Locate the cell with the specified text and output its [x, y] center coordinate. 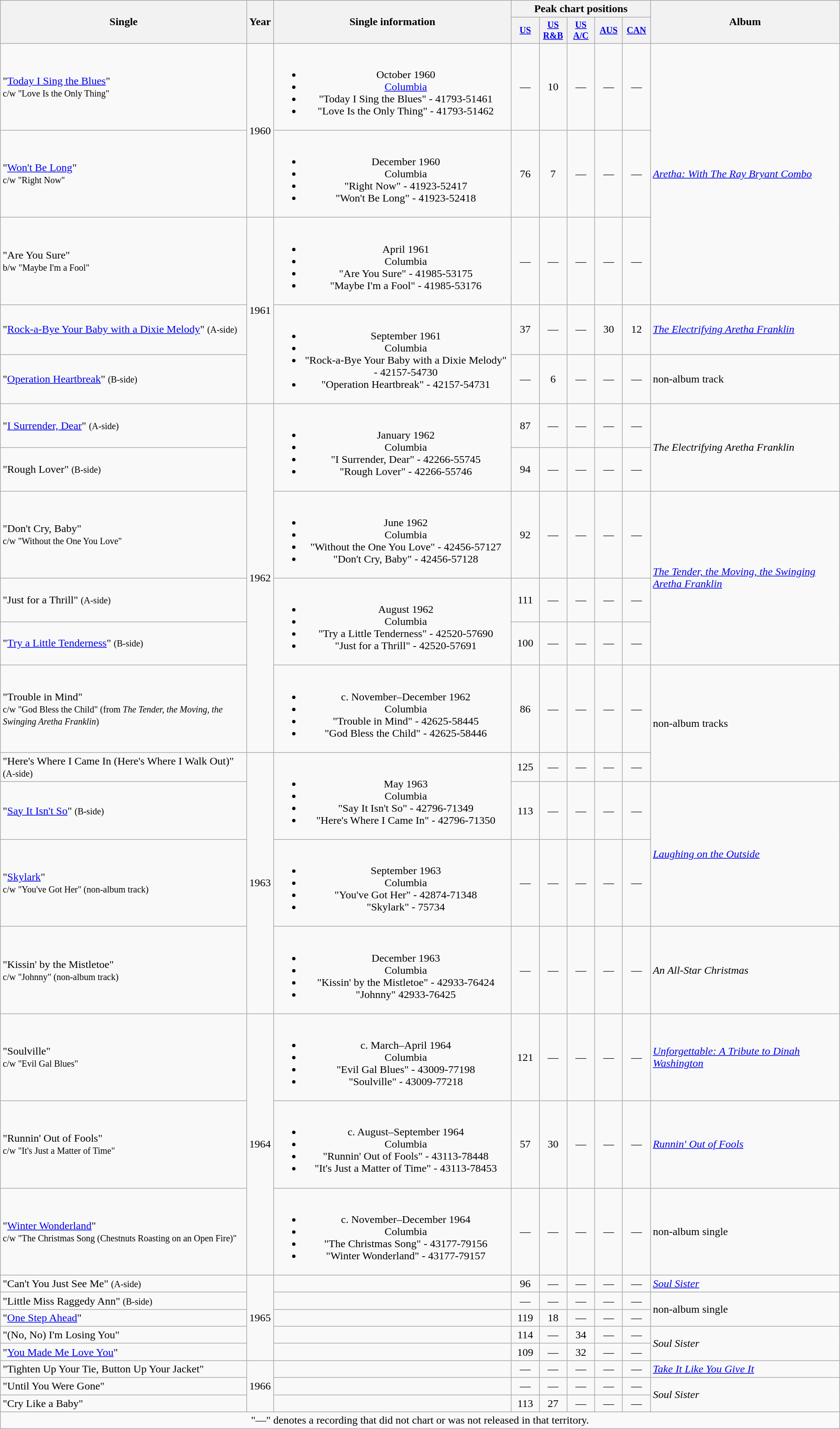
12 [636, 330]
The Tender, the Moving, the Swinging Aretha Franklin [745, 578]
"Today I Sing the Blues"c/w "Love Is the Only Thing" [124, 87]
"Cry Like a Baby" [124, 1403]
An All-Star Christmas [745, 970]
"Runnin' Out of Fools"c/w "It's Just a Matter of Time" [124, 1144]
c. August–September 1964Columbia"Runnin' Out of Fools" - 43113-78448"It's Just a Matter of Time" - 43113-78453 [392, 1144]
Single information [392, 22]
"(No, No) I'm Losing You" [124, 1335]
"One Step Ahead" [124, 1318]
1960 [260, 130]
"Rock-a-Bye Your Baby with a Dixie Melody" (A-side) [124, 330]
USR&B [553, 31]
Single [124, 22]
1966 [260, 1386]
June 1962Columbia"Without the One You Love" - 42456-57127"Don't Cry, Baby" - 42456-57128 [392, 535]
"Say It Isn't So" (B-side) [124, 811]
December 1960Columbia"Right Now" - 41923-52417"Won't Be Long" - 41923-52418 [392, 174]
"Here's Where I Came In (Here's Where I Walk Out)" (A-side) [124, 767]
AUS [608, 31]
119 [525, 1318]
"—" denotes a recording that did not chart or was not released in that territory. [420, 1420]
"Just for a Thrill" (A-side) [124, 600]
1965 [260, 1318]
April 1961Columbia"Are You Sure" - 41985-53175"Maybe I'm a Fool" - 41985-53176 [392, 261]
"Won't Be Long"c/w "Right Now" [124, 174]
100 [525, 644]
Aretha: With The Ray Bryant Combo [745, 174]
Year [260, 22]
"I Surrender, Dear" (A-side) [124, 426]
"Are You Sure"b/w "Maybe I'm a Fool" [124, 261]
18 [553, 1318]
September 1961Columbia"Rock-a-Bye Your Baby with a Dixie Melody" - 42157-54730"Operation Heartbreak" - 42157-54731 [392, 354]
1961 [260, 311]
1962 [260, 578]
August 1962Columbia"Try a Little Tenderness" - 42520-57690"Just for a Thrill" - 42520-57691 [392, 622]
January 1962Columbia"I Surrender, Dear" - 42266-55745"Rough Lover" - 42266-55746 [392, 448]
c. March–April 1964Columbia"Evil Gal Blues" - 43009-77198"Soulville" - 43009-77218 [392, 1057]
May 1963Columbia"Say It Isn't So" - 42796-71349"Here's Where I Came In" - 42796-71350 [392, 796]
"Try a Little Tenderness" (B-side) [124, 644]
37 [525, 330]
September 1963Columbia"You've Got Her" - 42874-71348"Skylark" - 75734 [392, 883]
non-album track [745, 379]
1963 [260, 883]
"Tighten Up Your Tie, Button Up Your Jacket" [124, 1369]
"Rough Lover" (B-side) [124, 470]
"Can't You Just See Me" (A-side) [124, 1284]
10 [553, 87]
"Don't Cry, Baby"c/w "Without the One You Love" [124, 535]
76 [525, 174]
27 [553, 1403]
57 [525, 1144]
125 [525, 767]
34 [581, 1335]
"You Made Me Love You" [124, 1352]
"Skylark"c/w "You've Got Her" (non-album track) [124, 883]
86 [525, 709]
Album [745, 22]
92 [525, 535]
US [525, 31]
87 [525, 426]
"Winter Wonderland"c/w "The Christmas Song (Chestnuts Roasting on an Open Fire)" [124, 1231]
non-album tracks [745, 724]
6 [553, 379]
96 [525, 1284]
"Kissin' by the Mistletoe"c/w "Johnny" (non-album track) [124, 970]
Laughing on the Outside [745, 854]
94 [525, 470]
111 [525, 600]
USA/C [581, 31]
October 1960Columbia"Today I Sing the Blues" - 41793-51461"Love Is the Only Thing" - 41793-51462 [392, 87]
"Operation Heartbreak" (B-side) [124, 379]
"Until You Were Gone" [124, 1386]
"Little Miss Raggedy Ann" (B-side) [124, 1301]
32 [581, 1352]
CAN [636, 31]
c. November–December 1964Columbia"The Christmas Song" - 43177-79156"Winter Wonderland" - 43177-79157 [392, 1231]
121 [525, 1057]
December 1963Columbia"Kissin' by the Mistletoe" - 42933-76424"Johnny" 42933-76425 [392, 970]
"Soulville"c/w "Evil Gal Blues" [124, 1057]
Runnin' Out of Fools [745, 1144]
109 [525, 1352]
1964 [260, 1144]
"Trouble in Mind"c/w "God Bless the Child" (from The Tender, the Moving, the Swinging Aretha Franklin) [124, 709]
114 [525, 1335]
7 [553, 174]
Unforgettable: A Tribute to Dinah Washington [745, 1057]
Peak chart positions [581, 9]
Take It Like You Give It [745, 1369]
c. November–December 1962Columbia"Trouble in Mind" - 42625-58445"God Bless the Child" - 42625-58446 [392, 709]
